Scan for the cell matching the given text and deliver its (X, Y) coordinate at center. 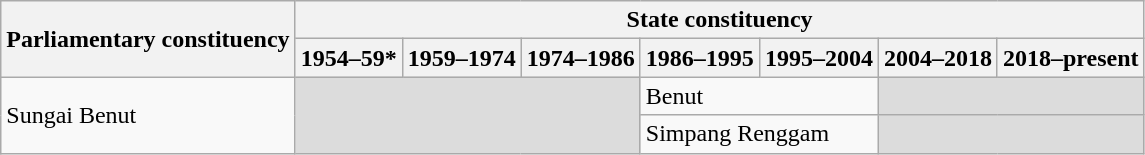
State constituency (720, 20)
Parliamentary constituency (148, 39)
Benut (759, 96)
1986–1995 (700, 58)
2018–present (1070, 58)
Simpang Renggam (759, 134)
1974–1986 (580, 58)
1954–59* (348, 58)
1959–1974 (462, 58)
Sungai Benut (148, 115)
1995–2004 (818, 58)
2004–2018 (938, 58)
